Output the (x, y) coordinate of the center of the cell containing the given text.  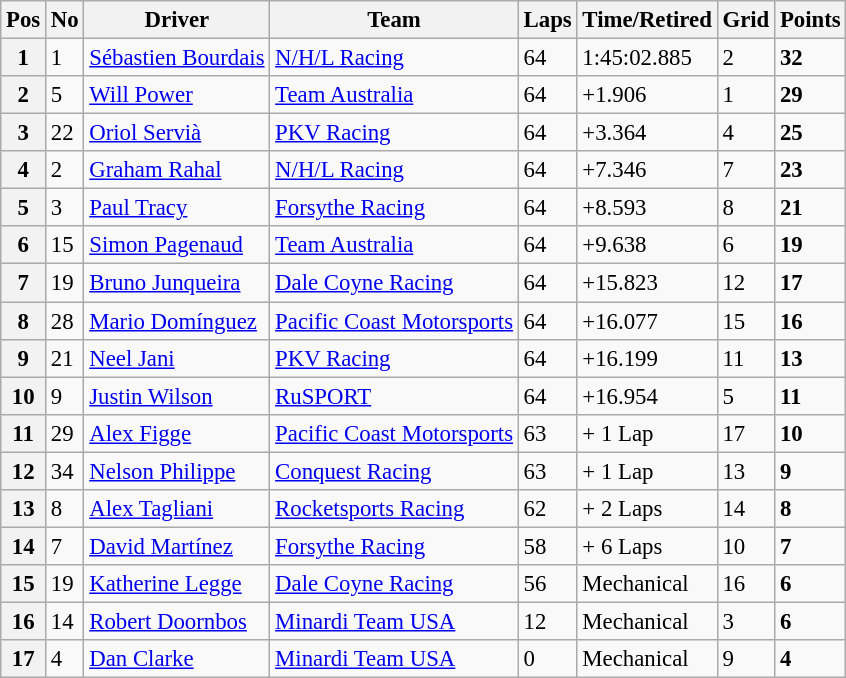
Neel Jani (177, 358)
Grid (746, 20)
+7.346 (647, 170)
Points (810, 20)
23 (810, 170)
22 (65, 133)
Rocketsports Racing (394, 509)
+15.823 (647, 283)
+16.954 (647, 396)
Driver (177, 20)
+8.593 (647, 208)
Conquest Racing (394, 471)
+ 2 Laps (647, 509)
+16.199 (647, 358)
Laps (548, 20)
Team (394, 20)
Alex Figge (177, 433)
34 (65, 471)
28 (65, 321)
32 (810, 58)
1:45:02.885 (647, 58)
Nelson Philippe (177, 471)
62 (548, 509)
David Martínez (177, 546)
+1.906 (647, 95)
Graham Rahal (177, 170)
Pos (24, 20)
Mario Domínguez (177, 321)
Bruno Junqueira (177, 283)
+ 6 Laps (647, 546)
Paul Tracy (177, 208)
Simon Pagenaud (177, 245)
Oriol Servià (177, 133)
Sébastien Bourdais (177, 58)
No (65, 20)
56 (548, 584)
Katherine Legge (177, 584)
Justin Wilson (177, 396)
Robert Doornbos (177, 621)
Dan Clarke (177, 659)
0 (548, 659)
RuSPORT (394, 396)
+16.077 (647, 321)
Alex Tagliani (177, 509)
+9.638 (647, 245)
Time/Retired (647, 20)
58 (548, 546)
Will Power (177, 95)
25 (810, 133)
+3.364 (647, 133)
